Identify which cell holds the provided text, then report its [x, y] central coordinate. 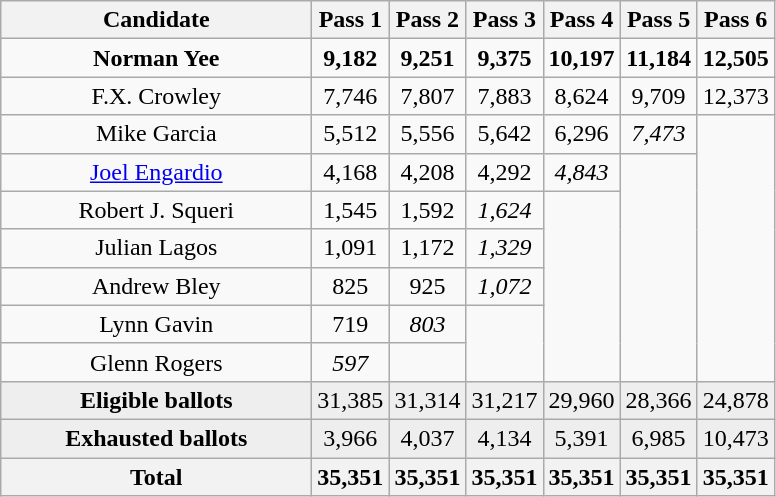
Pass 3 [504, 20]
1,172 [428, 248]
925 [428, 286]
7,473 [658, 134]
12,373 [736, 96]
4,843 [582, 172]
Pass 6 [736, 20]
6,985 [658, 438]
Pass 2 [428, 20]
Total [156, 477]
5,642 [504, 134]
5,391 [582, 438]
31,385 [350, 400]
10,197 [582, 58]
Lynn Gavin [156, 324]
4,134 [504, 438]
10,473 [736, 438]
4,208 [428, 172]
1,072 [504, 286]
4,037 [428, 438]
9,709 [658, 96]
9,375 [504, 58]
1,091 [350, 248]
1,545 [350, 210]
7,883 [504, 96]
Pass 5 [658, 20]
31,314 [428, 400]
12,505 [736, 58]
Robert J. Squeri [156, 210]
7,807 [428, 96]
F.X. Crowley [156, 96]
8,624 [582, 96]
Mike Garcia [156, 134]
1,592 [428, 210]
31,217 [504, 400]
Exhausted ballots [156, 438]
Pass 4 [582, 20]
Candidate [156, 20]
719 [350, 324]
5,512 [350, 134]
4,292 [504, 172]
7,746 [350, 96]
29,960 [582, 400]
Norman Yee [156, 58]
9,251 [428, 58]
597 [350, 362]
4,168 [350, 172]
3,966 [350, 438]
24,878 [736, 400]
Glenn Rogers [156, 362]
11,184 [658, 58]
6,296 [582, 134]
9,182 [350, 58]
Pass 1 [350, 20]
Andrew Bley [156, 286]
1,329 [504, 248]
Joel Engardio [156, 172]
5,556 [428, 134]
Julian Lagos [156, 248]
1,624 [504, 210]
Eligible ballots [156, 400]
28,366 [658, 400]
825 [350, 286]
803 [428, 324]
